Extract the [x, y] coordinate from the center of the cell holding the provided text.  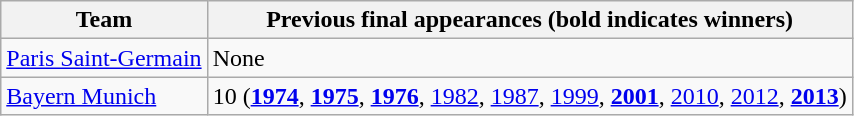
Previous final appearances (bold indicates winners) [530, 20]
10 (1974, 1975, 1976, 1982, 1987, 1999, 2001, 2010, 2012, 2013) [530, 96]
Team [104, 20]
Bayern Munich [104, 96]
Paris Saint-Germain [104, 58]
None [530, 58]
